Return [X, Y] of the center of cell containing provided text 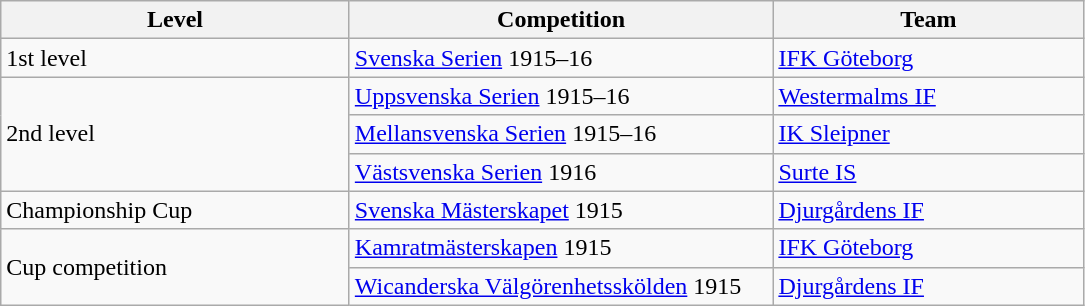
Championship Cup [176, 210]
2nd level [176, 134]
Svenska Serien 1915–16 [561, 58]
Svenska Mästerskapet 1915 [561, 210]
Surte IS [928, 172]
Mellansvenska Serien 1915–16 [561, 134]
Team [928, 20]
IK Sleipner [928, 134]
Level [176, 20]
Cup competition [176, 267]
Västsvenska Serien 1916 [561, 172]
Wicanderska Välgörenhetsskölden 1915 [561, 286]
Westermalms IF [928, 96]
Competition [561, 20]
Uppsvenska Serien 1915–16 [561, 96]
Kamratmästerskapen 1915 [561, 248]
1st level [176, 58]
